From the cell containing the given text, extract its center point as (X, Y) coordinate. 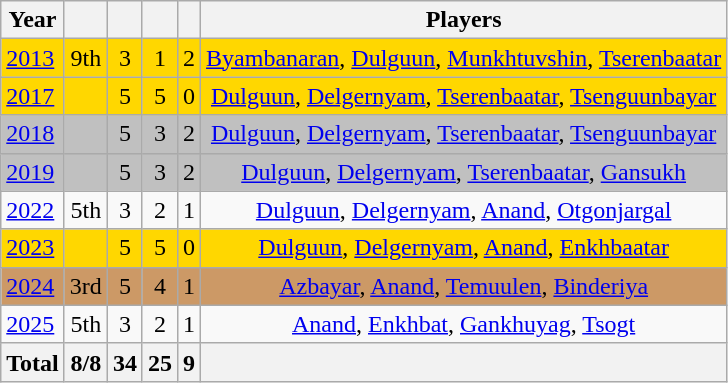
8/8 (86, 362)
Byambanaran, Dulguun, Munkhtuvshin, Tserenbaatar (464, 58)
2019 (33, 172)
Dulguun, Delgernyam, Anand, Enkhbaatar (464, 248)
2023 (33, 248)
9 (188, 362)
Anand, Enkhbat, Gankhuyag, Tsogt (464, 324)
2024 (33, 286)
3rd (86, 286)
9th (86, 58)
2017 (33, 96)
Azbayar, Anand, Temuulen, Binderiya (464, 286)
Total (33, 362)
34 (124, 362)
4 (160, 286)
Dulguun, Delgernyam, Anand, Otgonjargal (464, 210)
2013 (33, 58)
Players (464, 20)
2022 (33, 210)
25 (160, 362)
2018 (33, 134)
2025 (33, 324)
Dulguun, Delgernyam, Tserenbaatar, Gansukh (464, 172)
Year (33, 20)
